Return the (X, Y) coordinate for the center point of the cell that contains the specified text.  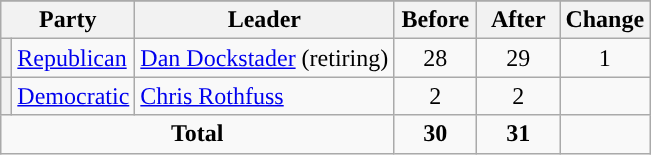
Democratic (74, 96)
Change (605, 20)
29 (518, 58)
Leader (264, 20)
31 (518, 134)
Total (198, 134)
28 (436, 58)
Party (68, 20)
Dan Dockstader (retiring) (264, 58)
Chris Rothfuss (264, 96)
Republican (74, 58)
Before (436, 20)
After (518, 20)
30 (436, 134)
1 (605, 58)
